Identify which cell holds the provided text, then report its [X, Y] central coordinate. 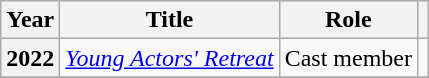
Role [348, 20]
2022 [30, 58]
Cast member [348, 58]
Title [170, 20]
Young Actors' Retreat [170, 58]
Year [30, 20]
